Output the (x, y) coordinate of the center of the cell containing the given text.  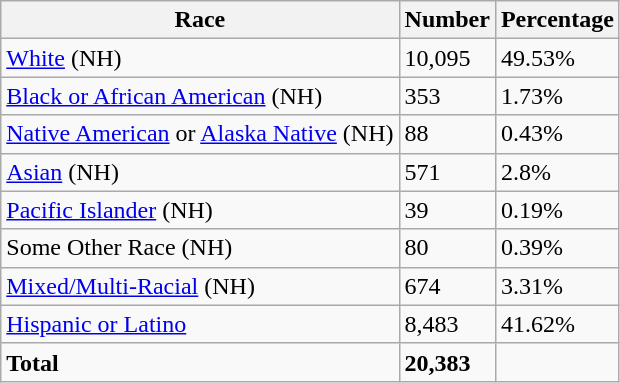
3.31% (557, 286)
0.19% (557, 210)
8,483 (447, 324)
88 (447, 134)
10,095 (447, 58)
Asian (NH) (200, 172)
Percentage (557, 20)
White (NH) (200, 58)
Black or African American (NH) (200, 96)
571 (447, 172)
39 (447, 210)
Pacific Islander (NH) (200, 210)
Mixed/Multi-Racial (NH) (200, 286)
353 (447, 96)
Hispanic or Latino (200, 324)
1.73% (557, 96)
20,383 (447, 362)
Number (447, 20)
Race (200, 20)
674 (447, 286)
0.43% (557, 134)
80 (447, 248)
Some Other Race (NH) (200, 248)
2.8% (557, 172)
Native American or Alaska Native (NH) (200, 134)
41.62% (557, 324)
0.39% (557, 248)
Total (200, 362)
49.53% (557, 58)
